Output the (x, y) coordinate of the center of the cell containing the given text.  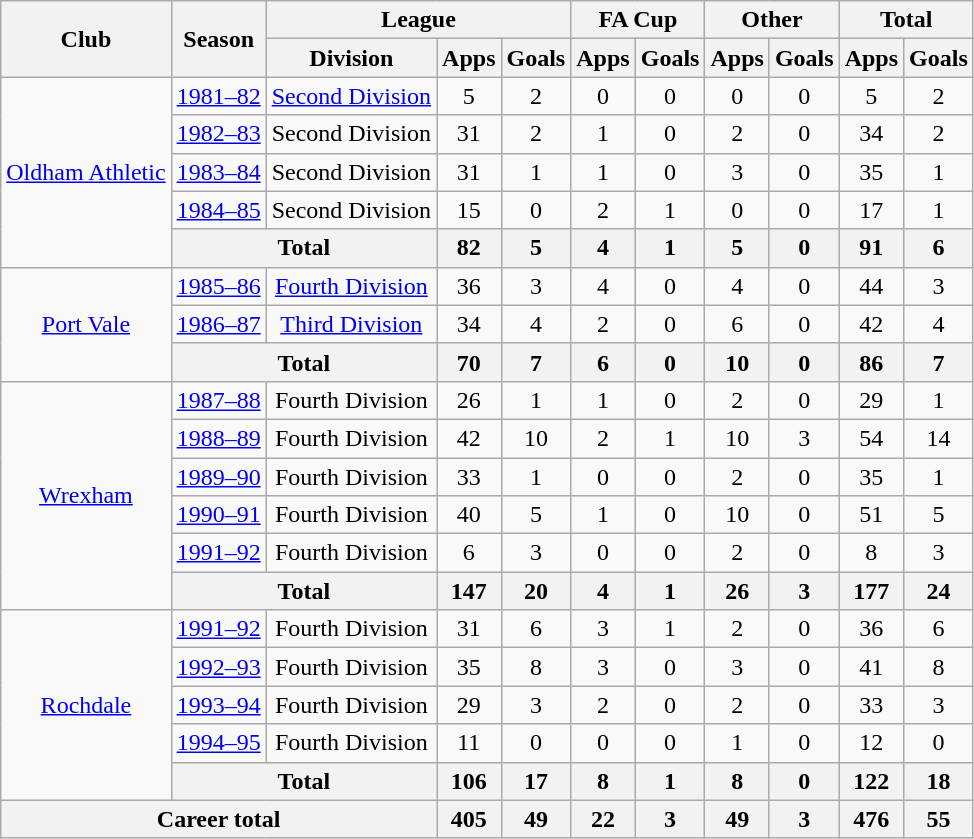
1993–94 (218, 705)
86 (871, 362)
1990–91 (218, 515)
22 (603, 819)
55 (939, 819)
476 (871, 819)
11 (469, 743)
1981–82 (218, 96)
Division (351, 58)
18 (939, 781)
Port Vale (86, 324)
20 (536, 591)
Oldham Athletic (86, 172)
54 (871, 438)
Club (86, 39)
70 (469, 362)
147 (469, 591)
15 (469, 210)
FA Cup (638, 20)
122 (871, 781)
Career total (219, 819)
91 (871, 248)
405 (469, 819)
82 (469, 248)
41 (871, 667)
14 (939, 438)
1982–83 (218, 134)
1985–86 (218, 286)
Third Division (351, 324)
1984–85 (218, 210)
1983–84 (218, 172)
12 (871, 743)
1988–89 (218, 438)
24 (939, 591)
1986–87 (218, 324)
51 (871, 515)
League (418, 20)
40 (469, 515)
1994–95 (218, 743)
1989–90 (218, 477)
1987–88 (218, 400)
Rochdale (86, 705)
177 (871, 591)
1992–93 (218, 667)
106 (469, 781)
Other (772, 20)
Season (218, 39)
Wrexham (86, 495)
44 (871, 286)
